Provide the [x, y] coordinate of the cell's center where the given text is located.  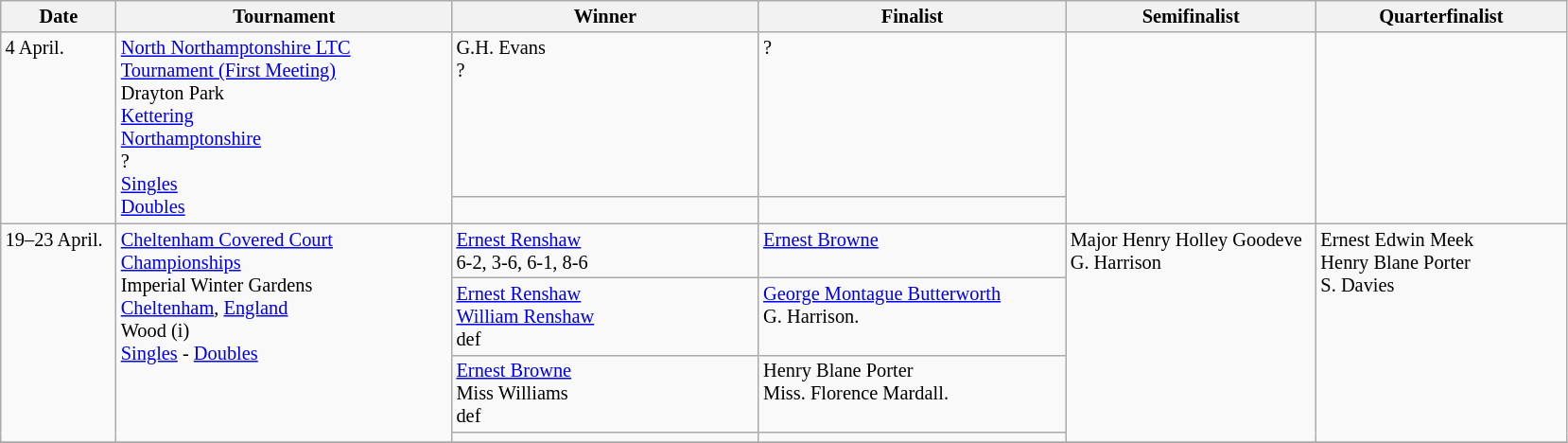
Ernest Renshaw6-2, 3-6, 6-1, 8-6 [605, 251]
Quarterfinalist [1441, 16]
George Montague Butterworth G. Harrison. [912, 316]
Ernest Edwin Meek Henry Blane Porter S. Davies [1441, 333]
Ernest Browne [912, 251]
Henry Blane Porter Miss. Florence Mardall. [912, 394]
Tournament [284, 16]
G.H. Evans? [605, 114]
Ernest Renshaw William Renshawdef [605, 316]
Semifinalist [1192, 16]
Finalist [912, 16]
Ernest Browne Miss Williamsdef [605, 394]
North Northamptonshire LTC Tournament (First Meeting)Drayton ParkKetteringNorthamptonshire? Singles Doubles [284, 128]
Cheltenham Covered Court ChampionshipsImperial Winter GardensCheltenham, EnglandWood (i)Singles - Doubles [284, 333]
Date [59, 16]
Major Henry Holley Goodeve G. Harrison [1192, 333]
19–23 April. [59, 333]
4 April. [59, 128]
Winner [605, 16]
? [912, 114]
